Pinpoint the cell where the given text exists, returning its [x, y] midpoint coordinate. 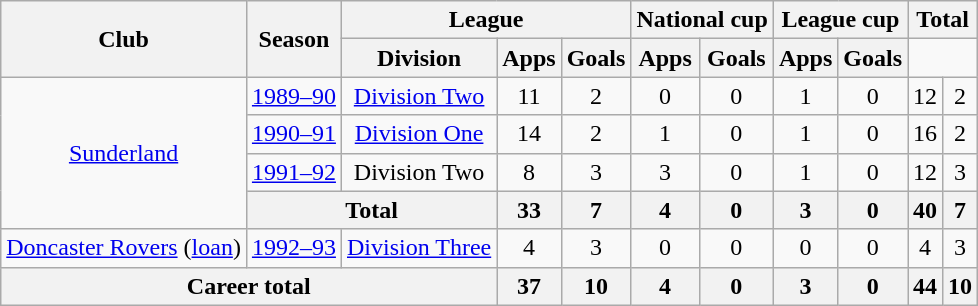
44 [926, 286]
33 [529, 210]
National cup [702, 20]
1992–93 [294, 248]
1990–91 [294, 134]
Division Three [418, 248]
League [486, 20]
League cup [840, 20]
Doncaster Rovers (loan) [124, 248]
1991–92 [294, 172]
1989–90 [294, 96]
8 [529, 172]
14 [529, 134]
40 [926, 210]
16 [926, 134]
11 [529, 96]
Sunderland [124, 153]
Season [294, 39]
37 [529, 286]
Division One [418, 134]
Division [418, 58]
Career total [249, 286]
Club [124, 39]
